Provide the (x, y) coordinate of the cell's center where the given text is located.  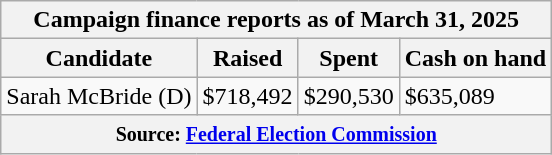
Source: Federal Election Commission (276, 134)
Spent (348, 58)
Campaign finance reports as of March 31, 2025 (276, 20)
Cash on hand (475, 58)
$635,089 (475, 96)
Sarah McBride (D) (99, 96)
Candidate (99, 58)
$290,530 (348, 96)
$718,492 (248, 96)
Raised (248, 58)
